From the cell containing the given text, extract its center point as (x, y) coordinate. 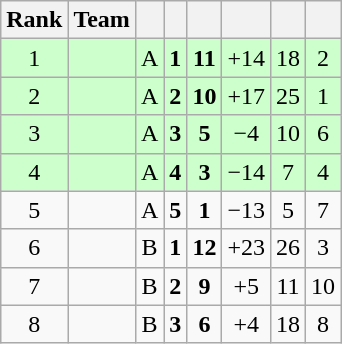
25 (288, 96)
−13 (246, 210)
12 (204, 248)
+23 (246, 248)
26 (288, 248)
−4 (246, 134)
9 (204, 286)
Rank (34, 20)
−14 (246, 172)
+5 (246, 286)
+17 (246, 96)
+4 (246, 324)
Team (102, 20)
+14 (246, 58)
